From the cell containing the given text, extract its center point as (X, Y) coordinate. 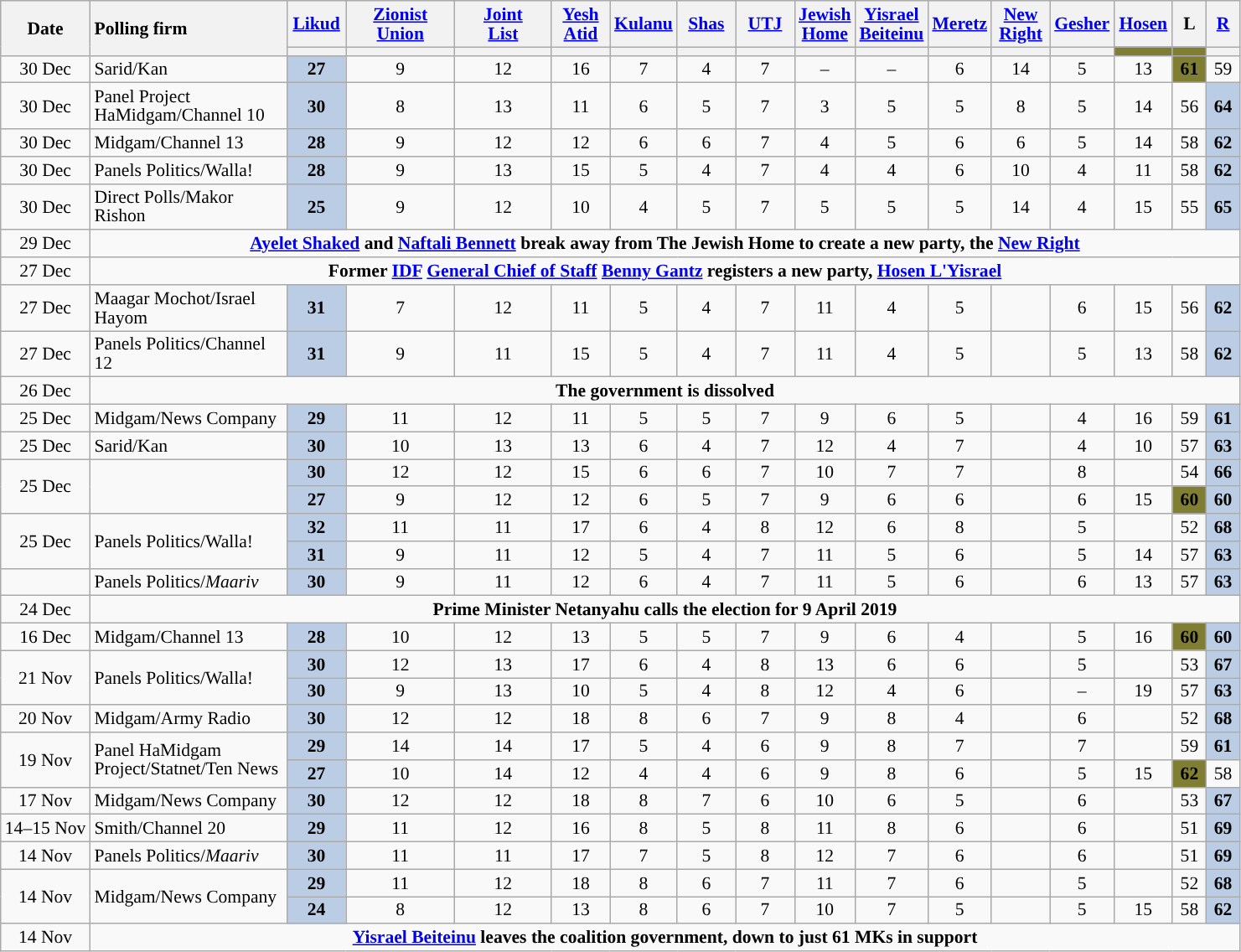
ZionistUnion (401, 23)
24 (317, 910)
Former IDF General Chief of Staff Benny Gantz registers a new party, Hosen L'Yisrael (664, 272)
YeshAtid (581, 23)
Gesher (1082, 23)
19 Nov (45, 759)
JewishHome (825, 23)
Yisrael Beiteinu leaves the coalition government, down to just 61 MKs in support (664, 939)
29 Dec (45, 245)
Panels Politics/Channel 12 (188, 354)
54 (1189, 473)
NewRight (1021, 23)
19 (1143, 692)
Panel HaMidgam Project/Statnet/Ten News (188, 759)
Kulanu (644, 23)
3 (825, 106)
Panel Project HaMidgam/Channel 10 (188, 106)
64 (1223, 106)
21 Nov (45, 677)
Likud (317, 23)
YisraelBeiteinu (892, 23)
55 (1189, 206)
25 (317, 206)
Smith/Channel 20 (188, 828)
Maagar Mochot/Israel Hayom (188, 308)
32 (317, 528)
66 (1223, 473)
Ayelet Shaked and Naftali Bennett break away from The Jewish Home to create a new party, the New Right (664, 245)
Midgam/Army Radio (188, 719)
Shas (706, 23)
L (1189, 23)
Meretz (959, 23)
JointList (503, 23)
20 Nov (45, 719)
Prime Minister Netanyahu calls the election for 9 April 2019 (664, 610)
UTJ (765, 23)
24 Dec (45, 610)
17 Nov (45, 801)
Direct Polls/Makor Rishon (188, 206)
65 (1223, 206)
Date (45, 28)
Hosen (1143, 23)
R (1223, 23)
Polling firm (188, 28)
14–15 Nov (45, 828)
The government is dissolved (664, 391)
16 Dec (45, 637)
26 Dec (45, 391)
